For the text-containing cell, return its midpoint in [X, Y] coordinate format. 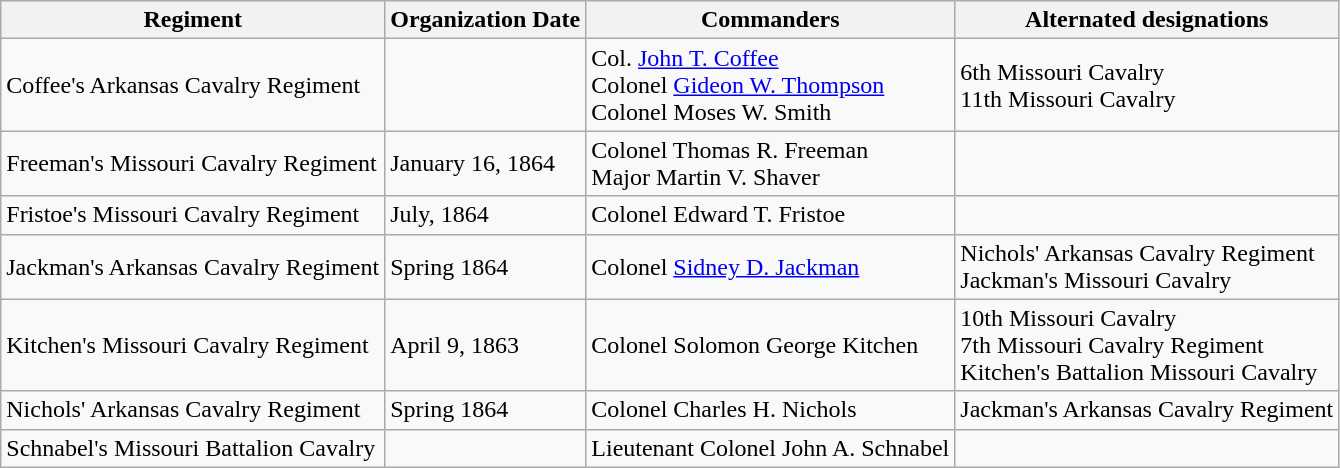
Schnabel's Missouri Battalion Cavalry [193, 448]
Kitchen's Missouri Cavalry Regiment [193, 345]
Fristoe's Missouri Cavalry Regiment [193, 215]
Col. John T. CoffeeColonel Gideon W. ThompsonColonel Moses W. Smith [770, 85]
Organization Date [486, 20]
Alternated designations [1147, 20]
Lieutenant Colonel John A. Schnabel [770, 448]
Colonel Charles H. Nichols [770, 410]
Coffee's Arkansas Cavalry Regiment [193, 85]
Colonel Edward T. Fristoe [770, 215]
January 16, 1864 [486, 164]
Freeman's Missouri Cavalry Regiment [193, 164]
Colonel Solomon George Kitchen [770, 345]
6th Missouri Cavalry11th Missouri Cavalry [1147, 85]
Colonel Sidney D. Jackman [770, 266]
10th Missouri Cavalry7th Missouri Cavalry RegimentKitchen's Battalion Missouri Cavalry [1147, 345]
Nichols' Arkansas Cavalry Regiment [193, 410]
Commanders [770, 20]
July, 1864 [486, 215]
April 9, 1863 [486, 345]
Nichols' Arkansas Cavalry RegimentJackman's Missouri Cavalry [1147, 266]
Colonel Thomas R. FreemanMajor Martin V. Shaver [770, 164]
Regiment [193, 20]
